For the text-containing cell, return its midpoint in (x, y) coordinate format. 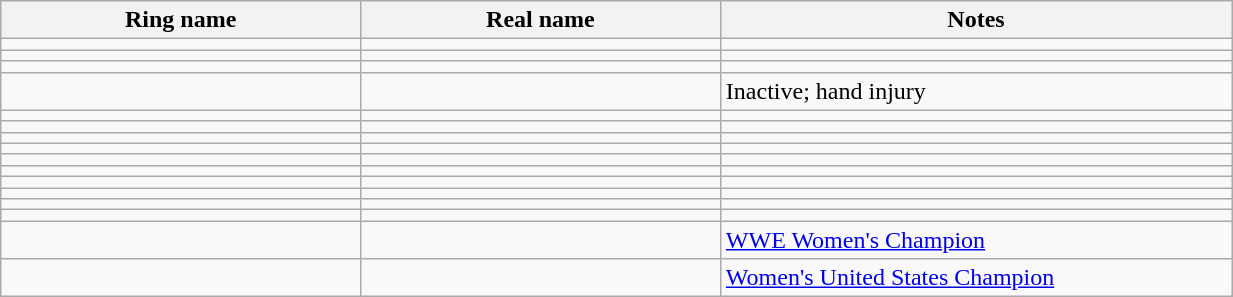
Inactive; hand injury (976, 91)
Women's United States Champion (976, 278)
Ring name (181, 20)
Real name (541, 20)
Notes (976, 20)
WWE Women's Champion (976, 240)
